Pinpoint the cell where the given text exists, returning its (x, y) midpoint coordinate. 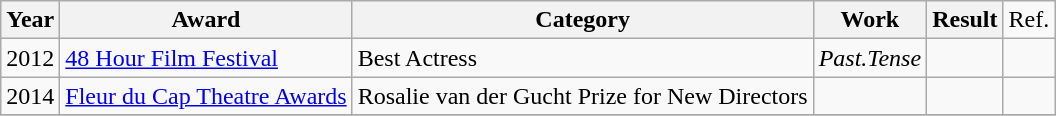
2014 (30, 96)
Fleur du Cap Theatre Awards (206, 96)
Rosalie van der Gucht Prize for New Directors (582, 96)
Category (582, 20)
Result (965, 20)
Year (30, 20)
Work (870, 20)
48 Hour Film Festival (206, 58)
Best Actress (582, 58)
Past.Tense (870, 58)
Award (206, 20)
Ref. (1029, 20)
2012 (30, 58)
